Determine the (x, y) coordinate at the center of the cell enclosing the given text.  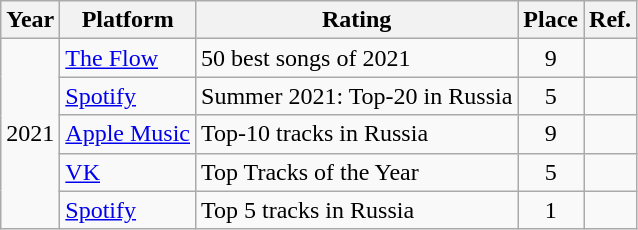
Summer 2021: Top-20 in Russia (357, 96)
2021 (30, 134)
Year (30, 20)
Apple Music (128, 134)
Top Tracks of the Year (357, 172)
50 best songs of 2021 (357, 58)
Top 5 tracks in Russia (357, 210)
Top-10 tracks in Russia (357, 134)
Ref. (610, 20)
Platform (128, 20)
Rating (357, 20)
Place (551, 20)
The Flow (128, 58)
VK (128, 172)
1 (551, 210)
